Capture the cell that displays the provided text and extract its (X, Y) central coordinate. 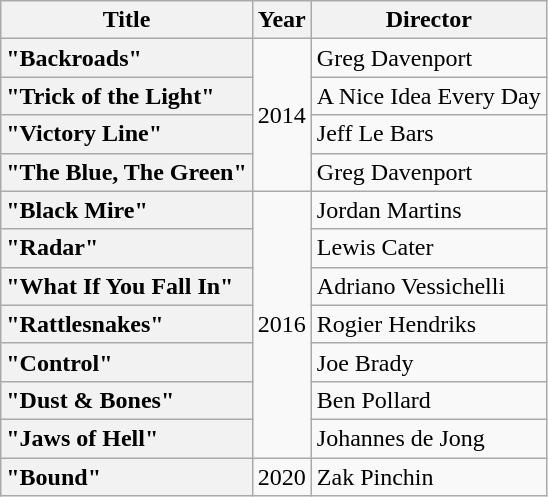
Joe Brady (428, 362)
Zak Pinchin (428, 477)
Year (282, 20)
"The Blue, The Green" (127, 172)
"Backroads" (127, 58)
2014 (282, 115)
Johannes de Jong (428, 438)
"Jaws of Hell" (127, 438)
"Bound" (127, 477)
Ben Pollard (428, 400)
"Rattlesnakes" (127, 324)
"Radar" (127, 248)
Rogier Hendriks (428, 324)
"Dust & Bones" (127, 400)
"What If You Fall In" (127, 286)
"Black Mire" (127, 210)
"Control" (127, 362)
2016 (282, 324)
2020 (282, 477)
Jordan Martins (428, 210)
Lewis Cater (428, 248)
Title (127, 20)
"Victory Line" (127, 134)
Director (428, 20)
Adriano Vessichelli (428, 286)
A Nice Idea Every Day (428, 96)
"Trick of the Light" (127, 96)
Jeff Le Bars (428, 134)
